For the text-containing cell, return its midpoint in (X, Y) coordinate format. 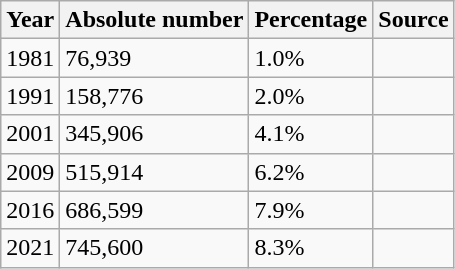
2001 (30, 134)
Year (30, 20)
158,776 (154, 96)
2.0% (311, 96)
76,939 (154, 58)
686,599 (154, 210)
1981 (30, 58)
Absolute number (154, 20)
Percentage (311, 20)
2016 (30, 210)
515,914 (154, 172)
345,906 (154, 134)
7.9% (311, 210)
1991 (30, 96)
2009 (30, 172)
6.2% (311, 172)
8.3% (311, 248)
4.1% (311, 134)
745,600 (154, 248)
1.0% (311, 58)
2021 (30, 248)
Source (414, 20)
